Provide the (X, Y) coordinate of the cell's center where the given text is located.  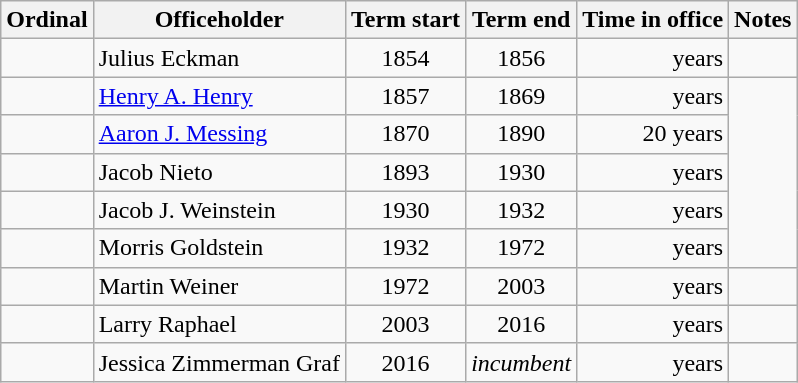
Martin Weiner (219, 286)
Jacob Nieto (219, 172)
Notes (763, 20)
Larry Raphael (219, 324)
20 years (653, 134)
Term start (405, 20)
1856 (522, 58)
Term end (522, 20)
Aaron J. Messing (219, 134)
Time in office (653, 20)
1857 (405, 96)
Ordinal (47, 20)
1869 (522, 96)
incumbent (522, 362)
1854 (405, 58)
Jacob J. Weinstein (219, 210)
Henry A. Henry (219, 96)
Officeholder (219, 20)
Morris Goldstein (219, 248)
1870 (405, 134)
Jessica Zimmerman Graf (219, 362)
1893 (405, 172)
1890 (522, 134)
Julius Eckman (219, 58)
